Extract the [X, Y] coordinate from the center of the cell holding the provided text.  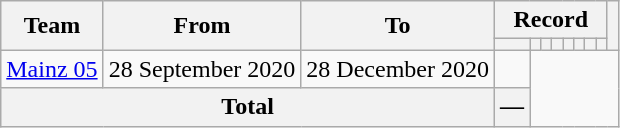
Record [550, 20]
Total [248, 107]
28 September 2020 [202, 69]
From [202, 26]
Mainz 05 [52, 69]
28 December 2020 [398, 69]
Team [52, 26]
— [512, 107]
To [398, 26]
